Determine the (x, y) coordinate at the center of the cell enclosing the given text.  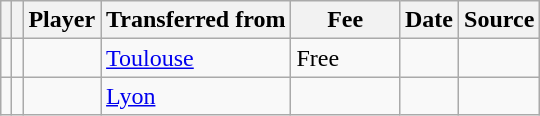
Free (346, 58)
Transferred from (196, 20)
Source (500, 20)
Player (62, 20)
Lyon (196, 96)
Fee (346, 20)
Date (428, 20)
Toulouse (196, 58)
